Return (x, y) of the center of cell containing provided text 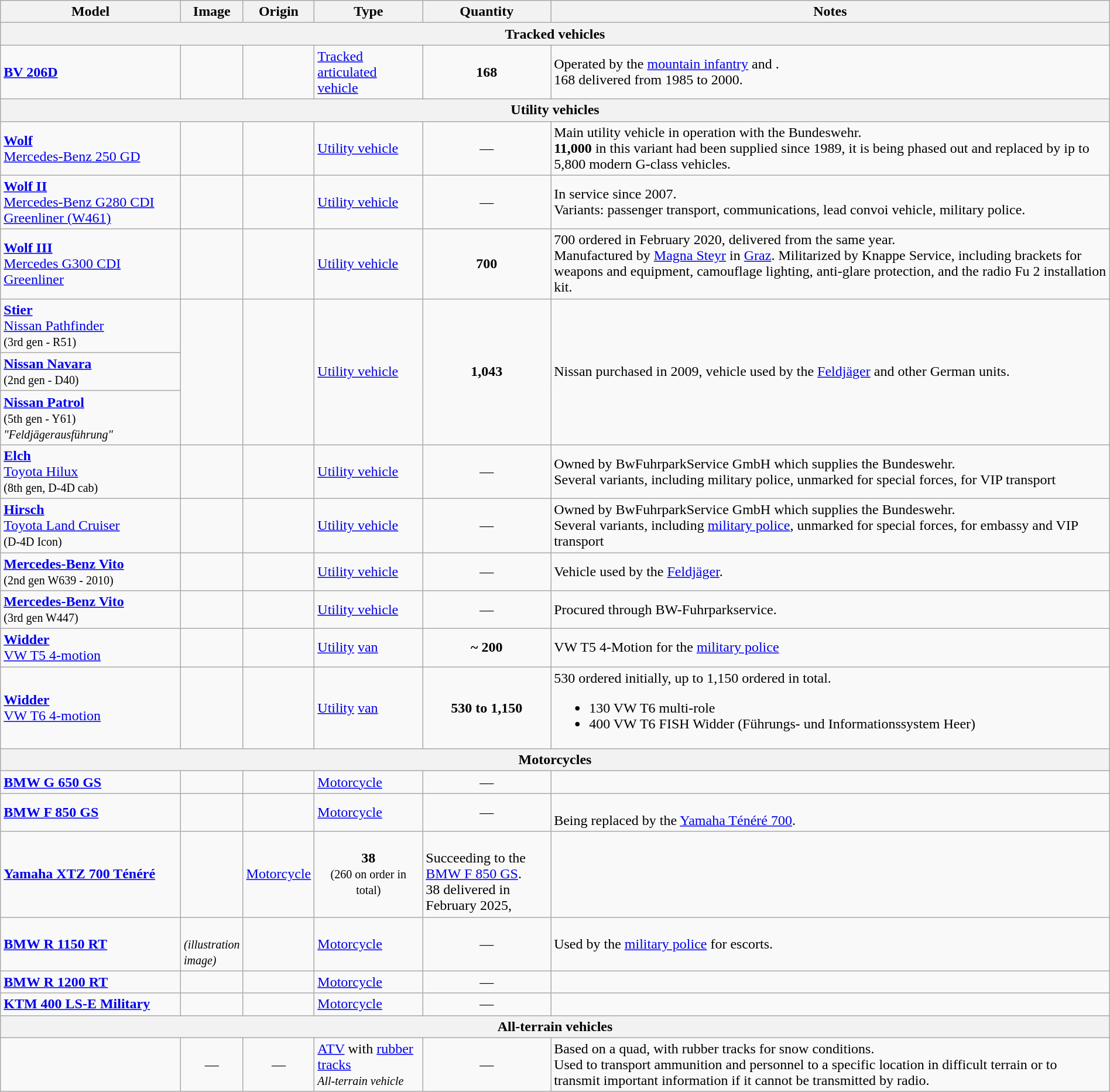
Origin (279, 12)
Mercedes-Benz Vito(2nd gen W639 - 2010) (91, 571)
Motorcycles (555, 760)
BMW F 850 GS (91, 813)
Tracked articulated vehicle (369, 72)
BMW R 1150 RT (91, 944)
In service since 2007.Variants: passenger transport, communications, lead convoi vehicle, military police. (830, 202)
Operated by the mountain infantry and .168 delivered from 1985 to 2000. (830, 72)
Model (91, 12)
Nissan Navara(2nd gen - D40) (91, 371)
Succeeding to the BMW F 850 GS.38 delivered in February 2025, (487, 874)
Utility vehicles (555, 110)
Nissan Patrol(5th gen - Y61)"Feldjägerausführung" (91, 417)
Used by the military police for escorts. (830, 944)
WolfMercedes-Benz 250 GD (91, 148)
BMW R 1200 RT (91, 982)
All-terrain vehicles (555, 1026)
Being replaced by the Yamaha Ténéré 700. (830, 813)
(illustration image) (212, 944)
530 to 1,150 (487, 708)
~ 200 (487, 648)
Yamaha XTZ 700 Ténéré (91, 874)
Procured through BW-Fuhrparkservice. (830, 610)
Nissan purchased in 2009, vehicle used by the Feldjäger and other German units. (830, 371)
38(260 on order in total) (369, 874)
1,043 (487, 371)
168 (487, 72)
Notes (830, 12)
Wolf IIIMercedes G300 CDI Greenliner (91, 263)
Type (369, 12)
Tracked vehicles (555, 34)
Mercedes-Benz Vito(3rd gen W447) (91, 610)
KTM 400 LS-E Military (91, 1004)
StierNissan Pathfinder(3rd gen - R51) (91, 326)
BV 206D (91, 72)
Wolf IIMercedes-Benz G280 CDI Greenliner (W461) (91, 202)
WidderVW T6 4-motion (91, 708)
Image (212, 12)
BMW G 650 GS (91, 782)
700 (487, 263)
HirschToyota Land Cruiser(D-4D Icon) (91, 525)
VW T5 4-Motion for the military police (830, 648)
Vehicle used by the Feldjäger. (830, 571)
Quantity (487, 12)
ATV with rubber tracksAll-terrain vehicle (369, 1064)
ElchToyota Hilux(8th gen, D-4D cab) (91, 471)
WidderVW T5 4-motion (91, 648)
530 ordered initially, up to 1,150 ordered in total.130 VW T6 multi-role400 VW T6 FISH Widder (Führungs- und Informationssystem Heer) (830, 708)
